Find where the given text appears and provide that cell's center as (X, Y) coordinate. 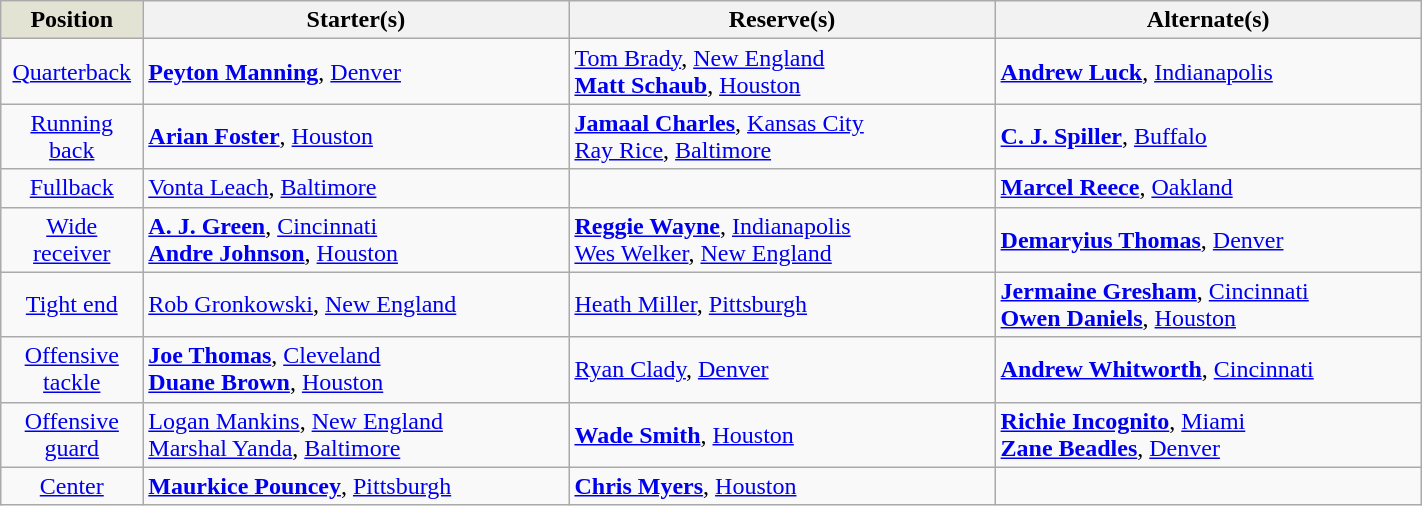
Offensive guard (72, 434)
Offensive tackle (72, 370)
Peyton Manning, Denver (356, 72)
Tom Brady, New England Matt Schaub, Houston (782, 72)
Wade Smith, Houston (782, 434)
Marcel Reece, Oakland (1208, 188)
A. J. Green, Cincinnati Andre Johnson, Houston (356, 240)
Starter(s) (356, 20)
Running back (72, 136)
Fullback (72, 188)
Andrew Luck, Indianapolis (1208, 72)
Jamaal Charles, Kansas City Ray Rice, Baltimore (782, 136)
Wide receiver (72, 240)
Reggie Wayne, Indianapolis Wes Welker, New England (782, 240)
Jermaine Gresham, Cincinnati Owen Daniels, Houston (1208, 304)
Vonta Leach, Baltimore (356, 188)
Joe Thomas, Cleveland Duane Brown, Houston (356, 370)
Heath Miller, Pittsburgh (782, 304)
Tight end (72, 304)
Chris Myers, Houston (782, 486)
Center (72, 486)
C. J. Spiller, Buffalo (1208, 136)
Arian Foster, Houston (356, 136)
Ryan Clady, Denver (782, 370)
Alternate(s) (1208, 20)
Position (72, 20)
Quarterback (72, 72)
Rob Gronkowski, New England (356, 304)
Andrew Whitworth, Cincinnati (1208, 370)
Richie Incognito, Miami Zane Beadles, Denver (1208, 434)
Demaryius Thomas, Denver (1208, 240)
Reserve(s) (782, 20)
Logan Mankins, New England Marshal Yanda, Baltimore (356, 434)
Maurkice Pouncey, Pittsburgh (356, 486)
